Identify which cell holds the provided text, then report its (x, y) central coordinate. 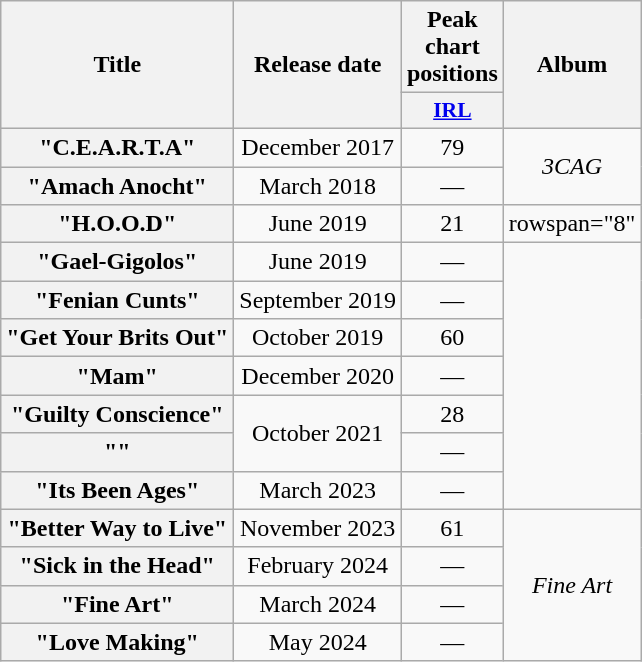
"" (118, 452)
"Better Way to Live" (118, 528)
Album (572, 65)
IRL (452, 111)
"Get Your Brits Out" (118, 338)
March 2023 (318, 490)
"H.O.O.D" (118, 224)
"Fine Art" (118, 604)
May 2024 (318, 642)
Release date (318, 65)
December 2020 (318, 376)
rowspan="8" (572, 224)
March 2024 (318, 604)
61 (452, 528)
September 2019 (318, 300)
21 (452, 224)
"Guilty Conscience" (118, 414)
March 2018 (318, 185)
October 2021 (318, 433)
"Mam" (118, 376)
"Amach Anocht" (118, 185)
"C.E.A.R.T.A" (118, 147)
Title (118, 65)
3CAG (572, 166)
"Fenian Cunts" (118, 300)
28 (452, 414)
October 2019 (318, 338)
December 2017 (318, 147)
November 2023 (318, 528)
60 (452, 338)
Fine Art (572, 585)
"Gael-Gigolos" (118, 262)
"Love Making" (118, 642)
February 2024 (318, 566)
79 (452, 147)
Peak chart positions (452, 47)
"Its Been Ages" (118, 490)
"Sick in the Head" (118, 566)
